Find where the given text appears and provide that cell's center as (x, y) coordinate. 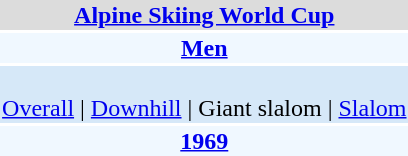
Alpine Skiing World Cup (204, 15)
Men (204, 48)
Overall | Downhill | Giant slalom | Slalom (204, 94)
1969 (204, 141)
